Output the [X, Y] coordinate of the center of the cell containing the given text.  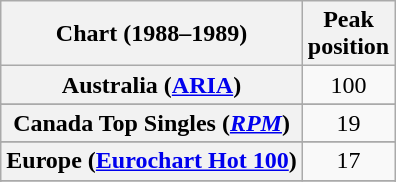
Europe (Eurochart Hot 100) [152, 161]
Chart (1988–1989) [152, 34]
Australia (ARIA) [152, 85]
17 [348, 161]
Canada Top Singles (RPM) [152, 123]
19 [348, 123]
100 [348, 85]
Peakposition [348, 34]
